Capture the cell that displays the provided text and extract its (x, y) central coordinate. 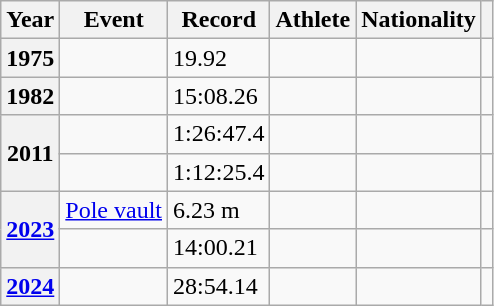
1:26:47.4 (219, 134)
6.23 m (219, 210)
Year (30, 20)
Athlete (313, 20)
2024 (30, 286)
1982 (30, 96)
Event (114, 20)
Record (219, 20)
2023 (30, 229)
2011 (30, 153)
Pole vault (114, 210)
19.92 (219, 58)
15:08.26 (219, 96)
1:12:25.4 (219, 172)
28:54.14 (219, 286)
Nationality (419, 20)
14:00.21 (219, 248)
1975 (30, 58)
